For the text-containing cell, return its midpoint in [X, Y] coordinate format. 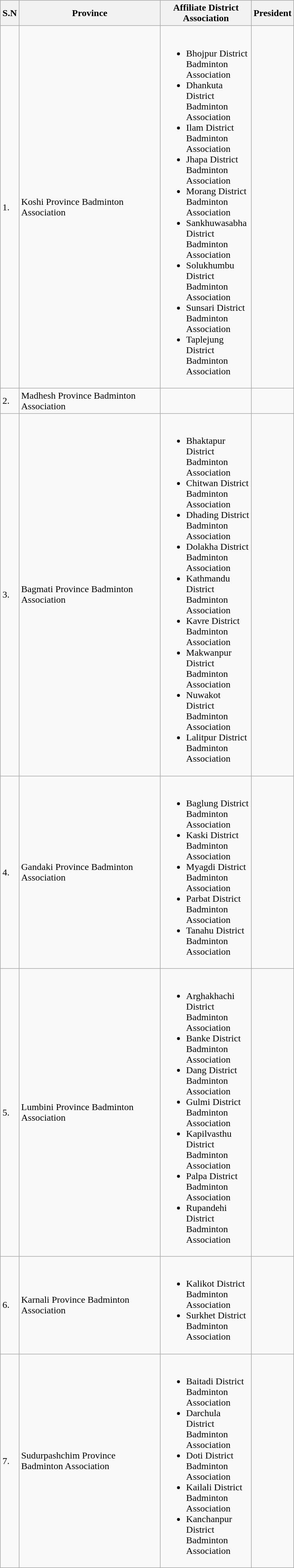
Gandaki Province Badminton Association [89, 872]
Sudurpashchim Province Badminton Association [89, 1460]
Province [89, 13]
Koshi Province Badminton Association [89, 207]
Bagmati Province Badminton Association [89, 595]
President [272, 13]
2. [10, 401]
5. [10, 1112]
Lumbini Province Badminton Association [89, 1112]
Madhesh Province Badminton Association [89, 401]
Karnali Province Badminton Association [89, 1305]
1. [10, 207]
4. [10, 872]
7. [10, 1460]
Kalikot District Badminton AssociationSurkhet District Badminton Association [206, 1305]
S.N [10, 13]
6. [10, 1305]
Affiliate District Association [206, 13]
3. [10, 595]
